Identify which cell holds the provided text, then report its (X, Y) central coordinate. 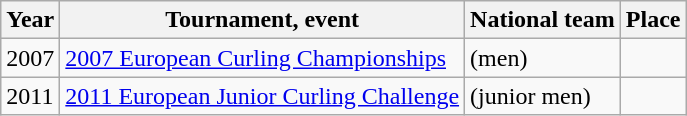
(junior men) (543, 96)
2007 (30, 58)
Tournament, event (262, 20)
National team (543, 20)
Place (653, 20)
Year (30, 20)
2007 European Curling Championships (262, 58)
2011 (30, 96)
2011 European Junior Curling Challenge (262, 96)
(men) (543, 58)
